Search for the cell housing the specified text and yield its (X, Y) center coordinate. 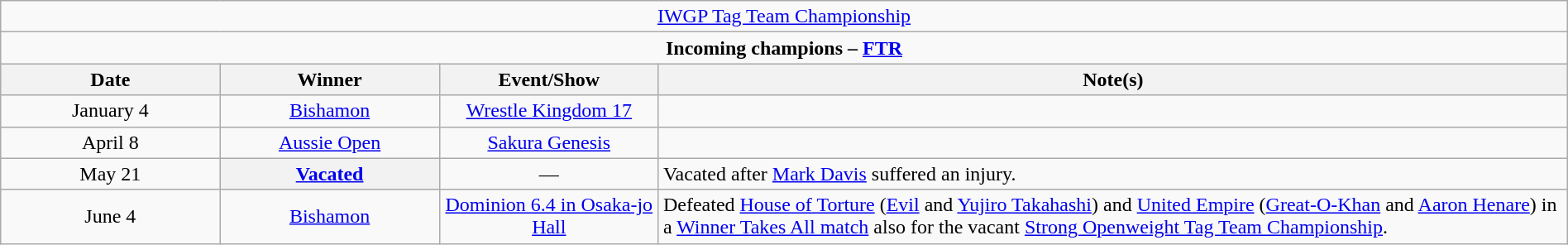
January 4 (111, 111)
Vacated (329, 174)
Incoming champions – FTR (784, 48)
April 8 (111, 142)
Event/Show (549, 79)
Dominion 6.4 in Osaka-jo Hall (549, 217)
Aussie Open (329, 142)
June 4 (111, 217)
Wrestle Kingdom 17 (549, 111)
Note(s) (1113, 79)
Date (111, 79)
IWGP Tag Team Championship (784, 17)
— (549, 174)
May 21 (111, 174)
Vacated after Mark Davis suffered an injury. (1113, 174)
Sakura Genesis (549, 142)
Winner (329, 79)
